Pinpoint the cell where the given text exists, returning its [X, Y] midpoint coordinate. 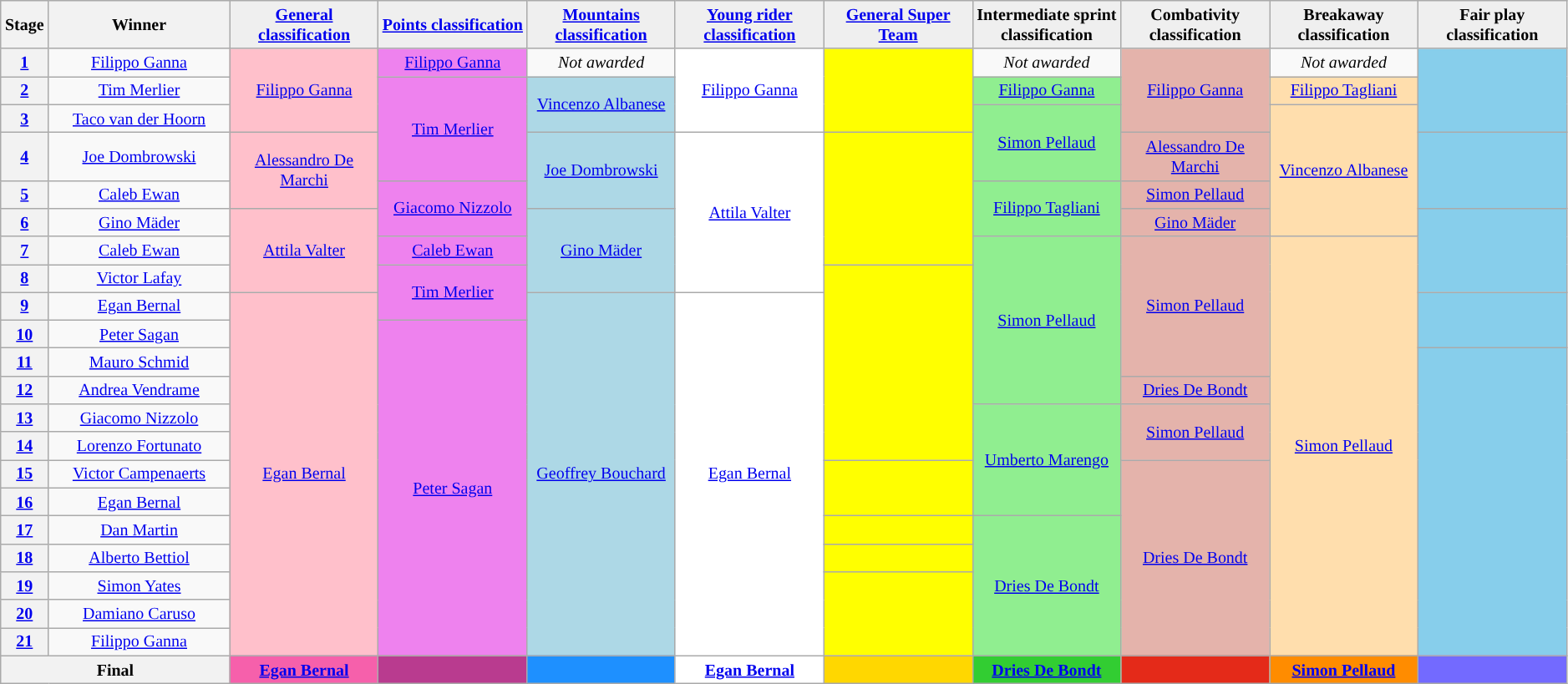
17 [25, 529]
Andrea Vendrame [139, 391]
Taco van der Hoorn [139, 119]
21 [25, 641]
Combativity classification [1195, 25]
Stage [25, 25]
12 [25, 391]
Lorenzo Fortunato [139, 446]
2 [25, 90]
19 [25, 586]
20 [25, 613]
1 [25, 63]
8 [25, 279]
Young rider classification [749, 25]
16 [25, 503]
Points classification [453, 25]
Mauro Schmid [139, 362]
13 [25, 418]
14 [25, 446]
Intermediate sprint classification [1047, 25]
10 [25, 334]
General classification [304, 25]
Dan Martin [139, 529]
Victor Campenaerts [139, 474]
5 [25, 194]
15 [25, 474]
Winner [139, 25]
18 [25, 558]
Simon Yates [139, 586]
6 [25, 222]
Geoffrey Bouchard [601, 474]
9 [25, 306]
Umberto Marengo [1047, 460]
Alberto Bettiol [139, 558]
Fair play classification [1492, 25]
Damiano Caruso [139, 613]
7 [25, 251]
General Super Team [898, 25]
Breakaway classification [1344, 25]
Final [115, 670]
Victor Lafay [139, 279]
Mountains classification [601, 25]
11 [25, 362]
3 [25, 119]
4 [25, 157]
